Determine the [X, Y] coordinate at the center of the cell enclosing the given text.  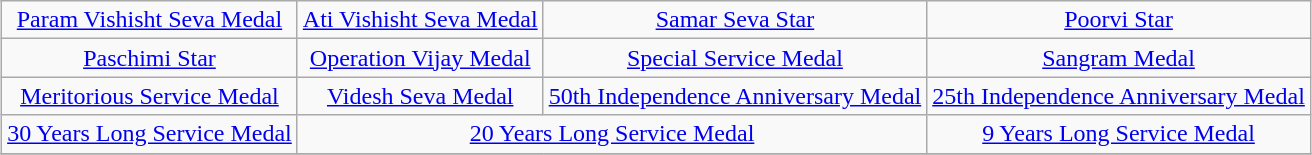
9 Years Long Service Medal [1119, 134]
Special Service Medal [735, 58]
Poorvi Star [1119, 20]
Operation Vijay Medal [420, 58]
25th Independence Anniversary Medal [1119, 96]
20 Years Long Service Medal [612, 134]
Samar Seva Star [735, 20]
Sangram Medal [1119, 58]
Param Vishisht Seva Medal [150, 20]
Ati Vishisht Seva Medal [420, 20]
50th Independence Anniversary Medal [735, 96]
Meritorious Service Medal [150, 96]
Paschimi Star [150, 58]
Videsh Seva Medal [420, 96]
30 Years Long Service Medal [150, 134]
